From the cell containing the given text, extract its center point as (X, Y) coordinate. 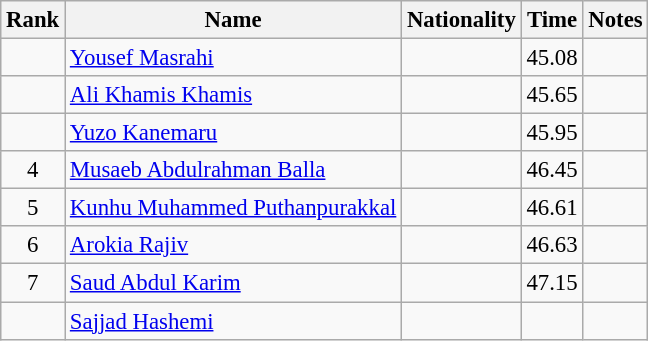
Yuzo Kanemaru (234, 133)
4 (33, 170)
Notes (616, 20)
Kunhu Muhammed Puthanpurakkal (234, 208)
Rank (33, 20)
45.08 (552, 58)
46.45 (552, 170)
Ali Khamis Khamis (234, 95)
Yousef Masrahi (234, 58)
6 (33, 245)
Sajjad Hashemi (234, 321)
45.95 (552, 133)
Time (552, 20)
47.15 (552, 283)
45.65 (552, 95)
Arokia Rajiv (234, 245)
7 (33, 283)
Nationality (462, 20)
Name (234, 20)
46.61 (552, 208)
46.63 (552, 245)
5 (33, 208)
Musaeb Abdulrahman Balla (234, 170)
Saud Abdul Karim (234, 283)
